Identify which cell holds the provided text, then report its [X, Y] central coordinate. 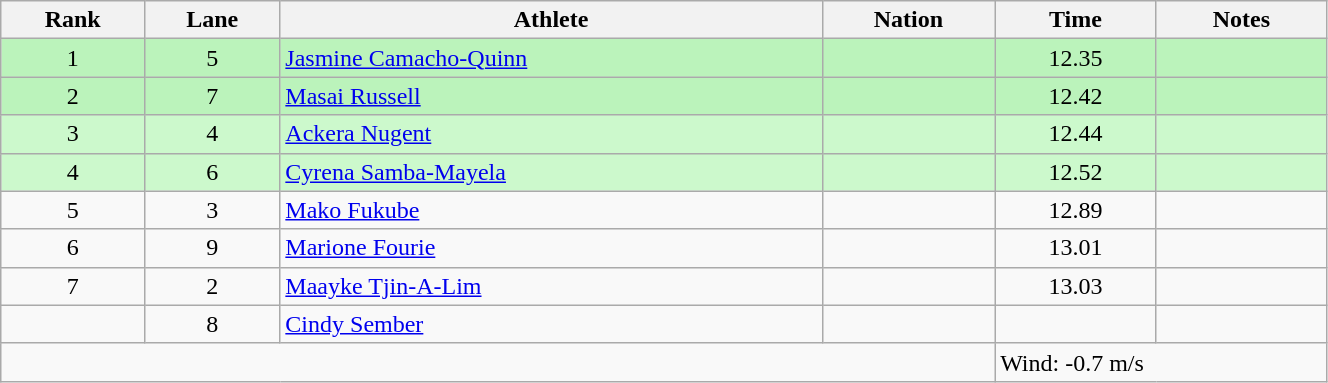
Masai Russell [551, 96]
Notes [1241, 20]
Rank [73, 20]
Wind: -0.7 m/s [1161, 362]
12.35 [1076, 58]
9 [212, 248]
1 [73, 58]
12.89 [1076, 210]
Time [1076, 20]
Cindy Sember [551, 324]
8 [212, 324]
12.52 [1076, 172]
12.44 [1076, 134]
Nation [908, 20]
12.42 [1076, 96]
Cyrena Samba-Mayela [551, 172]
Ackera Nugent [551, 134]
Jasmine Camacho-Quinn [551, 58]
Athlete [551, 20]
Mako Fukube [551, 210]
Marione Fourie [551, 248]
13.01 [1076, 248]
13.03 [1076, 286]
Lane [212, 20]
Maayke Tjin-A-Lim [551, 286]
